Scan for the cell matching the given text and deliver its (X, Y) coordinate at center. 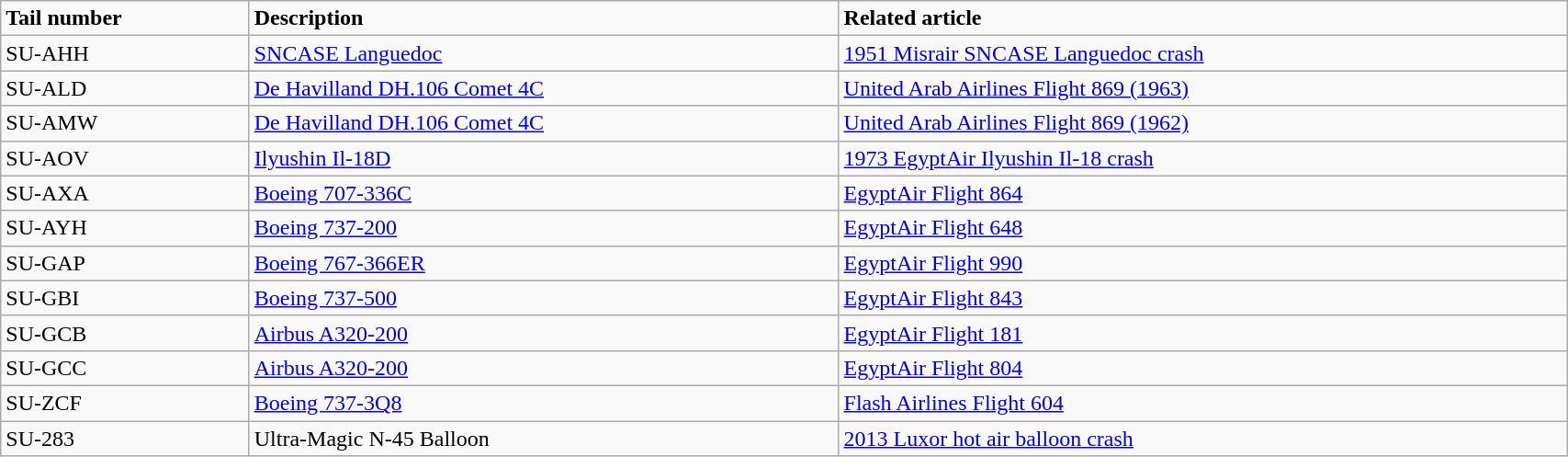
Boeing 767-366ER (544, 263)
2013 Luxor hot air balloon crash (1203, 439)
EgyptAir Flight 990 (1203, 263)
SU-ZCF (125, 403)
Ilyushin Il-18D (544, 158)
SU-AYH (125, 228)
SU-ALD (125, 88)
Boeing 737-3Q8 (544, 403)
Flash Airlines Flight 604 (1203, 403)
Boeing 737-500 (544, 298)
EgyptAir Flight 864 (1203, 193)
SU-AHH (125, 53)
Ultra-Magic N-45 Balloon (544, 439)
Tail number (125, 18)
SU-AOV (125, 158)
EgyptAir Flight 804 (1203, 368)
SU-283 (125, 439)
United Arab Airlines Flight 869 (1962) (1203, 123)
Related article (1203, 18)
1951 Misrair SNCASE Languedoc crash (1203, 53)
SNCASE Languedoc (544, 53)
United Arab Airlines Flight 869 (1963) (1203, 88)
SU-GCC (125, 368)
Boeing 707-336C (544, 193)
SU-AMW (125, 123)
EgyptAir Flight 181 (1203, 333)
1973 EgyptAir Ilyushin Il-18 crash (1203, 158)
Description (544, 18)
SU-GBI (125, 298)
SU-AXA (125, 193)
Boeing 737-200 (544, 228)
EgyptAir Flight 843 (1203, 298)
SU-GCB (125, 333)
SU-GAP (125, 263)
EgyptAir Flight 648 (1203, 228)
